Return [X, Y] of the center of cell containing provided text 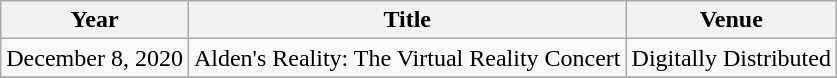
December 8, 2020 [95, 58]
Digitally Distributed [731, 58]
Year [95, 20]
Venue [731, 20]
Alden's Reality: The Virtual Reality Concert [407, 58]
Title [407, 20]
